Determine the [X, Y] coordinate at the center of the cell enclosing the given text.  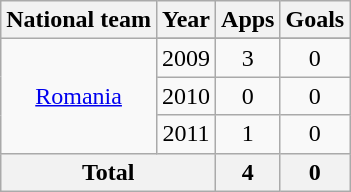
2011 [186, 134]
2010 [186, 96]
Goals [315, 20]
Year [186, 20]
Romania [79, 96]
4 [248, 172]
Apps [248, 20]
National team [79, 20]
3 [248, 58]
Total [108, 172]
2009 [186, 58]
1 [248, 134]
